Return [X, Y] of the center of cell containing provided text 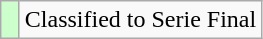
Classified to Serie Final [140, 20]
